Return the [X, Y] coordinate for the center point of the cell that contains the specified text.  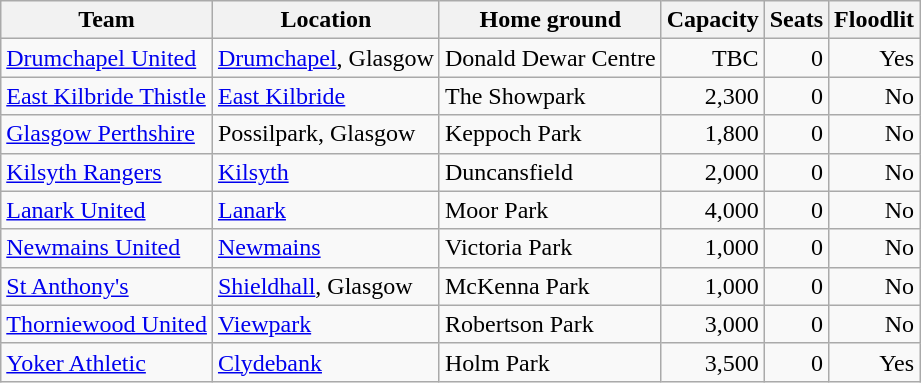
4,000 [712, 210]
Floodlit [874, 20]
Yoker Athletic [107, 362]
Donald Dewar Centre [550, 58]
Drumchapel United [107, 58]
Viewpark [326, 324]
Duncansfield [550, 172]
Moor Park [550, 210]
2,000 [712, 172]
Capacity [712, 20]
Seats [796, 20]
1,800 [712, 134]
Newmains United [107, 248]
East Kilbride Thistle [107, 96]
Drumchapel, Glasgow [326, 58]
Holm Park [550, 362]
The Showpark [550, 96]
2,300 [712, 96]
Keppoch Park [550, 134]
McKenna Park [550, 286]
East Kilbride [326, 96]
Kilsyth Rangers [107, 172]
Team [107, 20]
TBC [712, 58]
Glasgow Perthshire [107, 134]
Lanark United [107, 210]
Clydebank [326, 362]
Thorniewood United [107, 324]
Location [326, 20]
3,000 [712, 324]
Kilsyth [326, 172]
St Anthony's [107, 286]
Shieldhall, Glasgow [326, 286]
Victoria Park [550, 248]
3,500 [712, 362]
Home ground [550, 20]
Lanark [326, 210]
Robertson Park [550, 324]
Possilpark, Glasgow [326, 134]
Newmains [326, 248]
